Scan for the cell matching the given text and deliver its (X, Y) coordinate at center. 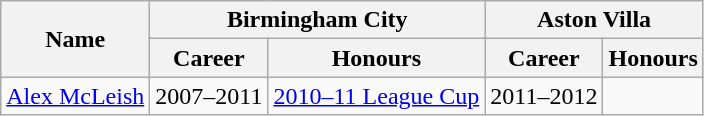
Alex McLeish (76, 96)
Aston Villa (594, 20)
Birmingham City (318, 20)
2011–2012 (544, 96)
Name (76, 39)
2010–11 League Cup (376, 96)
2007–2011 (209, 96)
